Extract the [x, y] coordinate from the center of the cell holding the provided text.  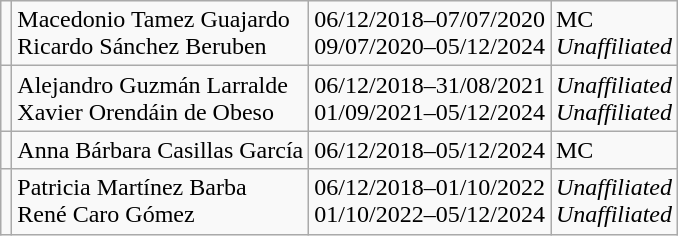
MC [614, 150]
Anna Bárbara Casillas García [160, 150]
06/12/2018–07/07/2020 09/07/2020–05/12/2024 [430, 34]
06/12/2018–05/12/2024 [430, 150]
Alejandro Guzmán Larralde Xavier Orendáin de Obeso [160, 98]
Patricia Martínez Barba René Caro Gómez [160, 202]
06/12/2018–31/08/2021 01/09/2021–05/12/2024 [430, 98]
Macedonio Tamez Guajardo Ricardo Sánchez Beruben [160, 34]
MC Unaffiliated [614, 34]
06/12/2018–01/10/2022 01/10/2022–05/12/2024 [430, 202]
